Locate the cell with the specified text and output its [x, y] center coordinate. 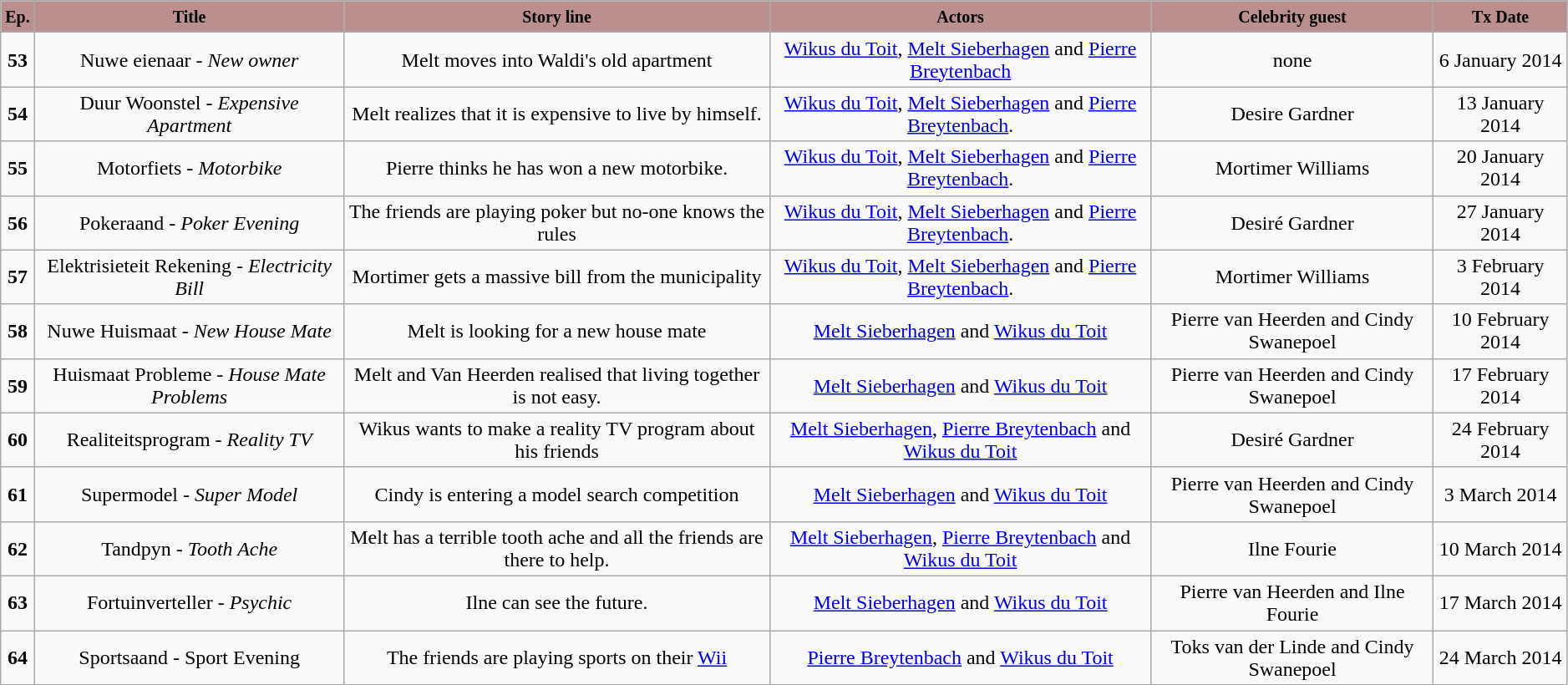
Realiteitsprogram - Reality TV [189, 439]
Mortimer gets a massive bill from the municipality [556, 277]
Melt has a terrible tooth ache and all the friends are there to help. [556, 548]
Desire Gardner [1292, 114]
Story line [556, 17]
Elektrisieteit Rekening - Electricity Bill [189, 277]
Sportsaand - Sport Evening [189, 657]
20 January 2014 [1500, 169]
63 [18, 603]
61 [18, 495]
Melt is looking for a new house mate [556, 331]
Wikus du Toit, Melt Sieberhagen and Pierre Breytenbach [961, 60]
Cindy is entering a model search competition [556, 495]
3 February 2014 [1500, 277]
Melt realizes that it is expensive to live by himself. [556, 114]
Celebrity guest [1292, 17]
Melt moves into Waldi's old apartment [556, 60]
Melt and Van Heerden realised that living together is not easy. [556, 386]
Tx Date [1500, 17]
10 February 2014 [1500, 331]
Duur Woonstel - Expensive Apartment [189, 114]
58 [18, 331]
64 [18, 657]
Pierre thinks he has won a new motorbike. [556, 169]
Ilne can see the future. [556, 603]
54 [18, 114]
60 [18, 439]
Wikus wants to make a reality TV program about his friends [556, 439]
The friends are playing poker but no-one knows the rules [556, 222]
59 [18, 386]
Motorfiets - Motorbike [189, 169]
Actors [961, 17]
Ep. [18, 17]
Pierre van Heerden and Ilne Fourie [1292, 603]
Tandpyn - Tooth Ache [189, 548]
Fortuinverteller - Psychic [189, 603]
Nuwe Huismaat - New House Mate [189, 331]
57 [18, 277]
56 [18, 222]
62 [18, 548]
17 February 2014 [1500, 386]
Ilne Fourie [1292, 548]
55 [18, 169]
Supermodel - Super Model [189, 495]
13 January 2014 [1500, 114]
24 March 2014 [1500, 657]
The friends are playing sports on their Wii [556, 657]
24 February 2014 [1500, 439]
Pokeraand - Poker Evening [189, 222]
Huismaat Probleme - House Mate Problems [189, 386]
none [1292, 60]
6 January 2014 [1500, 60]
53 [18, 60]
17 March 2014 [1500, 603]
Toks van der Linde and Cindy Swanepoel [1292, 657]
Pierre Breytenbach and Wikus du Toit [961, 657]
Nuwe eienaar - New owner [189, 60]
27 January 2014 [1500, 222]
Title [189, 17]
10 March 2014 [1500, 548]
3 March 2014 [1500, 495]
